Find where the given text appears and provide that cell's center as (X, Y) coordinate. 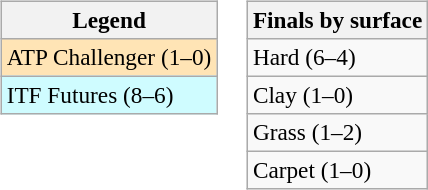
Finals by surface (337, 20)
ATP Challenger (1–0) (108, 57)
Clay (1–0) (337, 95)
Hard (6–4) (337, 57)
Carpet (1–0) (337, 171)
ITF Futures (8–6) (108, 95)
Legend (108, 20)
Grass (1–2) (337, 133)
